Detect which cell encompasses the target text, then output its [x, y] center coordinate. 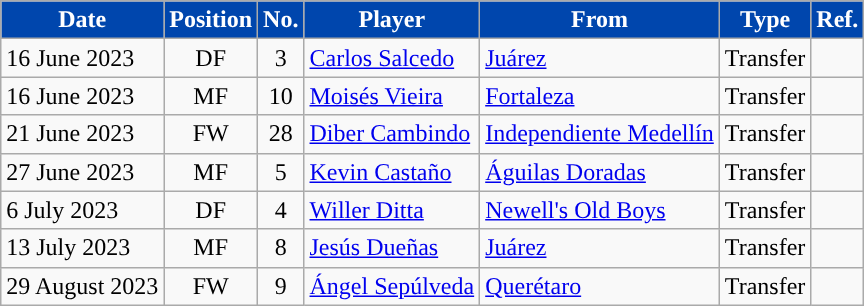
Jesús Dueñas [392, 248]
Moisés Vieira [392, 96]
21 June 2023 [82, 134]
Player [392, 20]
Querétaro [600, 286]
Type [765, 20]
27 June 2023 [82, 172]
Águilas Doradas [600, 172]
Diber Cambindo [392, 134]
Independiente Medellín [600, 134]
29 August 2023 [82, 286]
Ref. [838, 20]
From [600, 20]
6 July 2023 [82, 210]
Kevin Castaño [392, 172]
Willer Ditta [392, 210]
9 [281, 286]
4 [281, 210]
8 [281, 248]
Date [82, 20]
13 July 2023 [82, 248]
Carlos Salcedo [392, 58]
Position [211, 20]
Fortaleza [600, 96]
5 [281, 172]
28 [281, 134]
Ángel Sepúlveda [392, 286]
Newell's Old Boys [600, 210]
10 [281, 96]
3 [281, 58]
No. [281, 20]
